Output the [X, Y] coordinate of the center of the cell containing the given text.  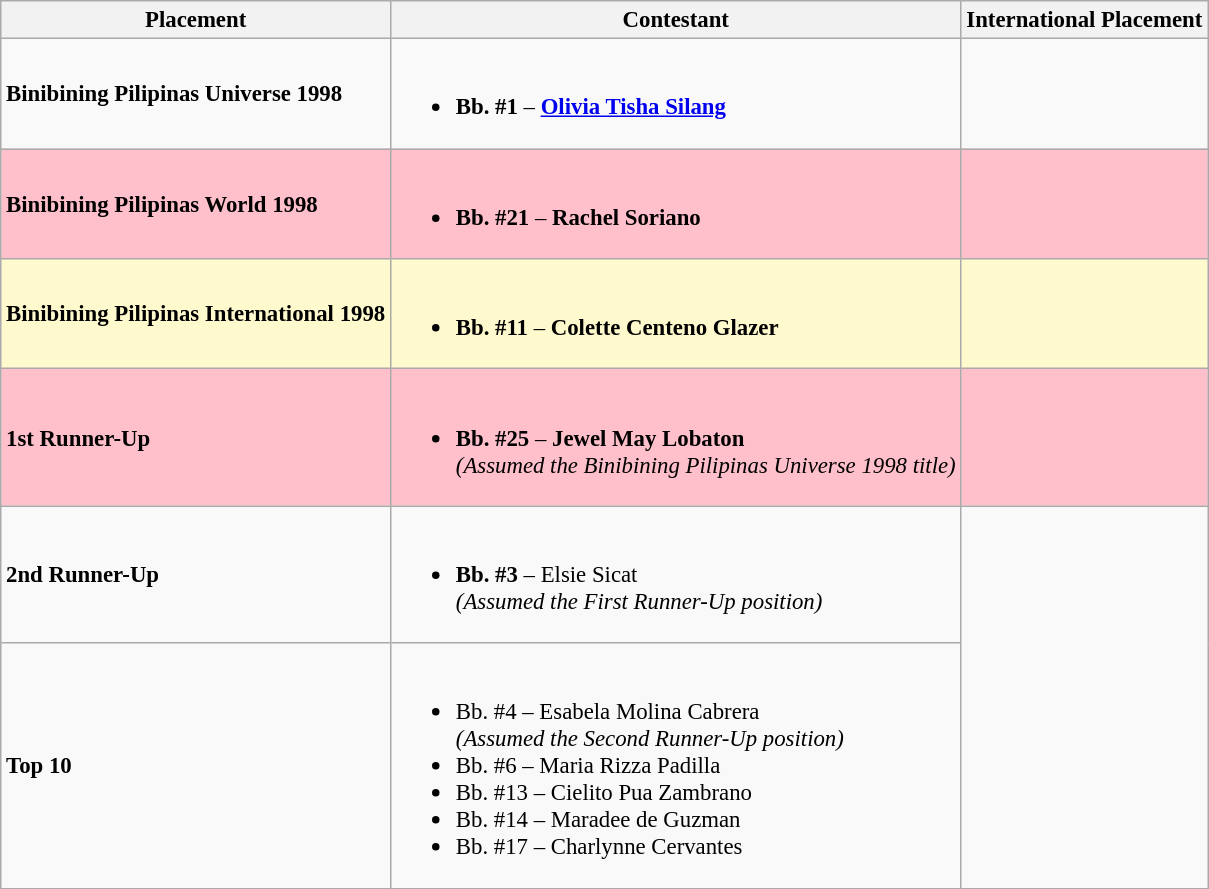
Bb. #3 – Elsie Sicat (Assumed the First Runner-Up position) [676, 574]
Placement [196, 20]
Contestant [676, 20]
1st Runner-Up [196, 438]
International Placement [1084, 20]
Binibining Pilipinas International 1998 [196, 314]
Bb. #1 – Olivia Tisha Silang [676, 94]
Bb. #21 – Rachel Soriano [676, 204]
2nd Runner-Up [196, 574]
Bb. #11 – Colette Centeno Glazer [676, 314]
Binibining Pilipinas Universe 1998 [196, 94]
Binibining Pilipinas World 1998 [196, 204]
Top 10 [196, 766]
Bb. #25 – Jewel May Lobaton(Assumed the Binibining Pilipinas Universe 1998 title) [676, 438]
